Identify which cell holds the provided text, then report its [X, Y] central coordinate. 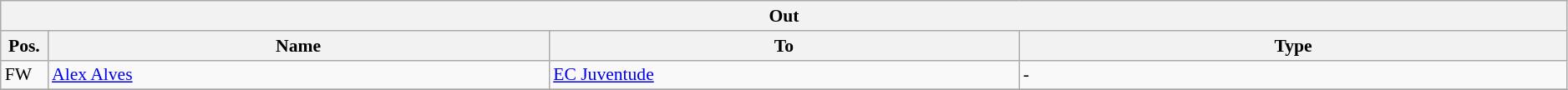
Pos. [24, 46]
Type [1293, 46]
Out [784, 16]
EC Juventude [784, 75]
To [784, 46]
- [1293, 75]
FW [24, 75]
Name [298, 46]
Alex Alves [298, 75]
